Identify which cell holds the provided text, then report its [x, y] central coordinate. 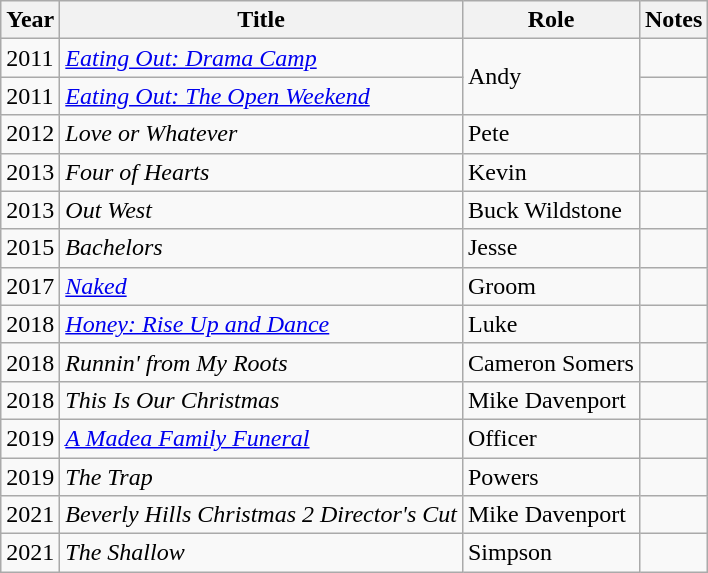
Groom [550, 286]
Bachelors [262, 248]
Runnin' from My Roots [262, 362]
Eating Out: The Open Weekend [262, 96]
Luke [550, 324]
A Madea Family Funeral [262, 438]
Powers [550, 477]
Jesse [550, 248]
Cameron Somers [550, 362]
This Is Our Christmas [262, 400]
Officer [550, 438]
Beverly Hills Christmas 2 Director's Cut [262, 515]
Simpson [550, 553]
Love or Whatever [262, 134]
Year [30, 20]
2012 [30, 134]
Out West [262, 210]
Role [550, 20]
Naked [262, 286]
Andy [550, 77]
Buck Wildstone [550, 210]
2015 [30, 248]
Title [262, 20]
Four of Hearts [262, 172]
The Shallow [262, 553]
The Trap [262, 477]
Pete [550, 134]
Honey: Rise Up and Dance [262, 324]
Notes [673, 20]
Kevin [550, 172]
2017 [30, 286]
Eating Out: Drama Camp [262, 58]
